Provide the (X, Y) coordinate of the cell's center where the given text is located.  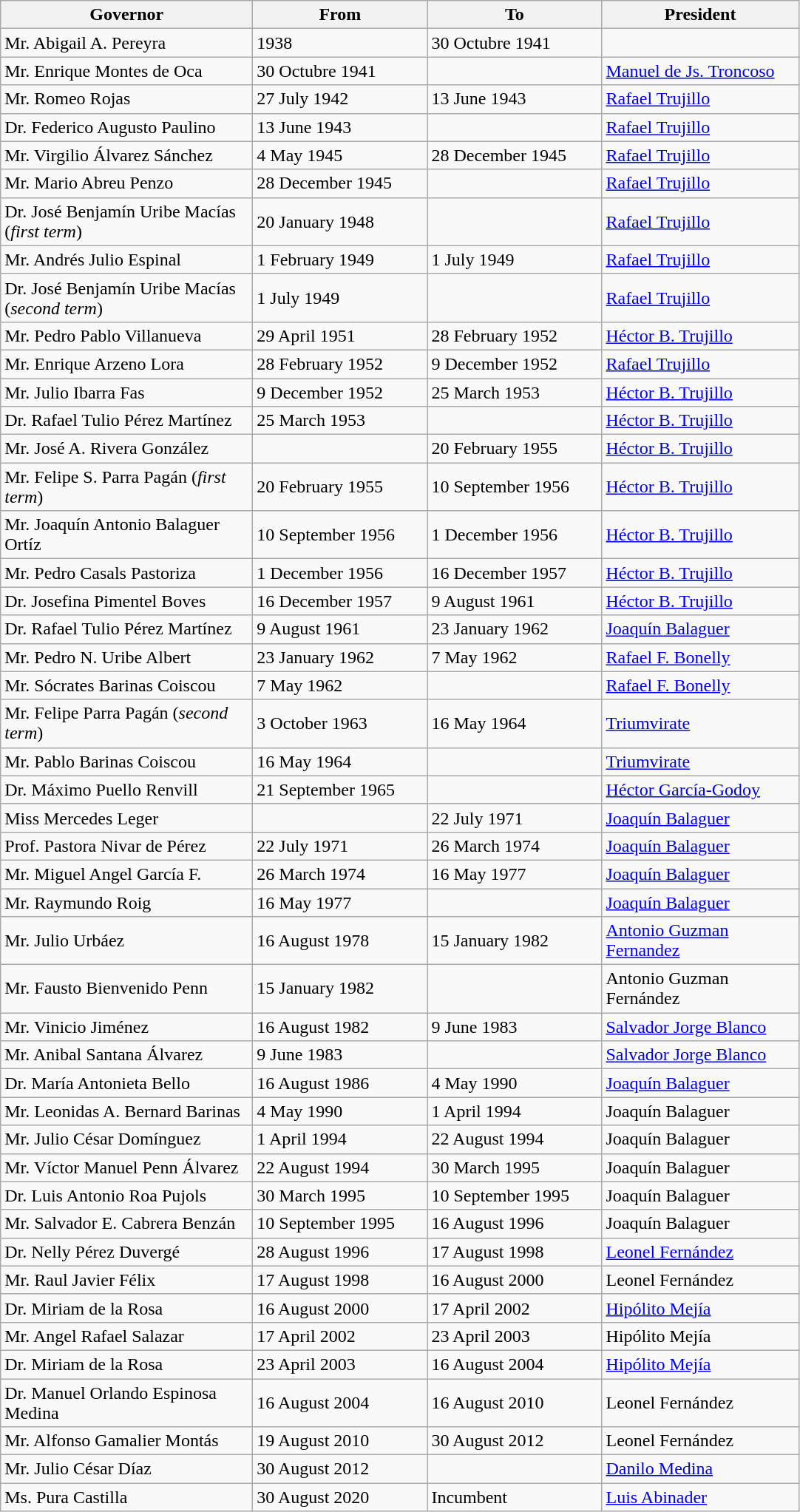
President (700, 15)
30 August 2020 (340, 1497)
Héctor García-Godoy (700, 790)
28 August 1996 (340, 1252)
Mr. José A. Rivera González (127, 449)
20 January 1948 (340, 222)
Dr. Manuel Orlando Espinosa Medina (127, 1402)
To (515, 15)
Manuel de Js. Troncoso (700, 71)
16 August 1996 (515, 1224)
16 August 1982 (340, 1027)
Antonio Guzman Fernandez (700, 940)
Mr. Vinicio Jiménez (127, 1027)
Mr. Felipe Parra Pagán (second term) (127, 723)
Dr. Luis Antonio Roa Pujols (127, 1196)
Incumbent (515, 1497)
Mr. Raul Javier Félix (127, 1280)
Mr. Víctor Manuel Penn Álvarez (127, 1167)
Dr. José Benjamín Uribe Macías (second term) (127, 297)
Mr. Enrique Montes de Oca (127, 71)
Mr. Pablo Barinas Coiscou (127, 762)
Dr. Nelly Pérez Duvergé (127, 1252)
Mr. Julio Urbáez (127, 940)
Mr. Felipe S. Parra Pagán (first term) (127, 487)
Mr. Enrique Arzeno Lora (127, 364)
Mr. Pedro N. Uribe Albert (127, 657)
Mr. Alfonso Gamalier Montás (127, 1441)
Mr. Anibal Santana Álvarez (127, 1055)
Dr. María Antonieta Bello (127, 1083)
29 April 1951 (340, 336)
Prof. Pastora Nivar de Pérez (127, 846)
Mr. Mario Abreu Penzo (127, 183)
Mr. Miguel Angel García F. (127, 874)
Miss Mercedes Leger (127, 818)
Governor (127, 15)
16 August 1978 (340, 940)
Dr. Federico Augusto Paulino (127, 127)
Luis Abinader (700, 1497)
16 August 1986 (340, 1083)
Mr. Romeo Rojas (127, 99)
From (340, 15)
Danilo Medina (700, 1469)
Mr. Raymundo Roig (127, 903)
Mr. Pedro Casals Pastoriza (127, 573)
16 August 2010 (515, 1402)
19 August 2010 (340, 1441)
Mr. Virgilio Álvarez Sánchez (127, 155)
Mr. Abigail A. Pereyra (127, 43)
Mr. Julio Ibarra Fas (127, 393)
27 July 1942 (340, 99)
Dr. Máximo Puello Renvill (127, 790)
1938 (340, 43)
Mr. Julio César Díaz (127, 1469)
Mr. Angel Rafael Salazar (127, 1336)
Mr. Leonidas A. Bernard Barinas (127, 1111)
Mr. Pedro Pablo Villanueva (127, 336)
1 February 1949 (340, 260)
Antonio Guzman Fernández (700, 989)
Mr. Sócrates Barinas Coiscou (127, 685)
Mr. Joaquín Antonio Balaguer Ortíz (127, 535)
Mr. Julio César Domínguez (127, 1139)
3 October 1963 (340, 723)
Dr. José Benjamín Uribe Macías (first term) (127, 222)
21 September 1965 (340, 790)
Mr. Salvador E. Cabrera Benzán (127, 1224)
Dr. Josefina Pimentel Boves (127, 601)
Mr. Fausto Bienvenido Penn (127, 989)
Ms. Pura Castilla (127, 1497)
Mr. Andrés Julio Espinal (127, 260)
4 May 1945 (340, 155)
